Return the (x, y) coordinate for the center point of the cell that contains the specified text.  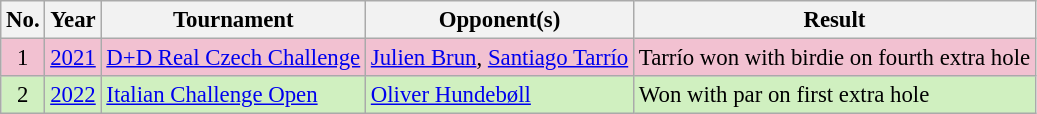
Result (835, 20)
Tarrío won with birdie on fourth extra hole (835, 58)
2021 (73, 58)
Italian Challenge Open (233, 95)
1 (23, 58)
D+D Real Czech Challenge (233, 58)
Won with par on first extra hole (835, 95)
No. (23, 20)
Julien Brun, Santiago Tarrío (500, 58)
2022 (73, 95)
Year (73, 20)
Oliver Hundebøll (500, 95)
2 (23, 95)
Opponent(s) (500, 20)
Tournament (233, 20)
